Scan for the cell matching the given text and deliver its (x, y) coordinate at center. 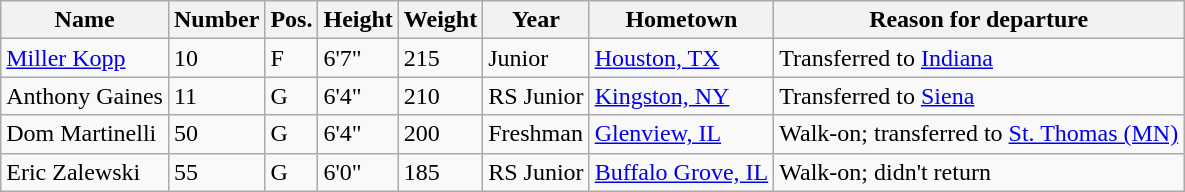
Hometown (682, 20)
Year (536, 20)
10 (216, 58)
Name (85, 20)
Pos. (292, 20)
Walk-on; didn't return (979, 172)
55 (216, 172)
Transferred to Siena (979, 96)
Miller Kopp (85, 58)
6'0" (358, 172)
210 (440, 96)
6'7" (358, 58)
Glenview, IL (682, 134)
Height (358, 20)
Buffalo Grove, IL (682, 172)
Reason for departure (979, 20)
Houston, TX (682, 58)
Anthony Gaines (85, 96)
F (292, 58)
Kingston, NY (682, 96)
200 (440, 134)
50 (216, 134)
215 (440, 58)
Weight (440, 20)
11 (216, 96)
Transferred to Indiana (979, 58)
Walk-on; transferred to St. Thomas (MN) (979, 134)
Number (216, 20)
Junior (536, 58)
Dom Martinelli (85, 134)
Freshman (536, 134)
185 (440, 172)
Eric Zalewski (85, 172)
